Return (X, Y) of the center of cell containing provided text 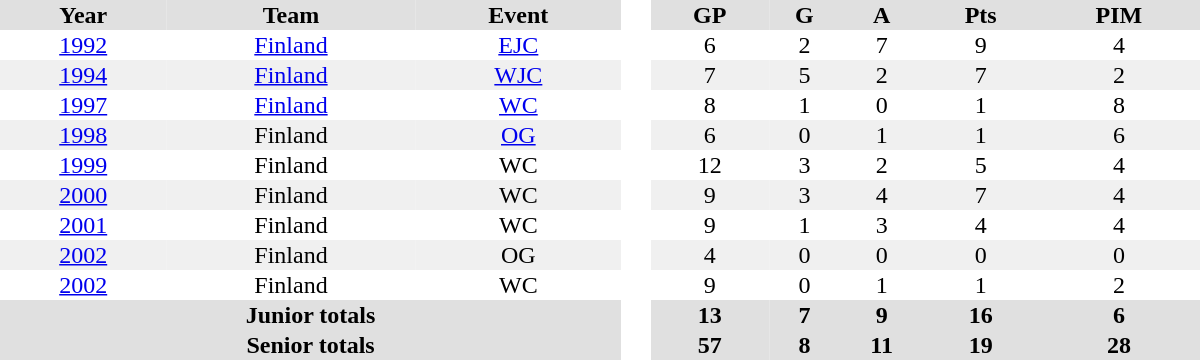
13 (710, 315)
Junior totals (310, 315)
Team (290, 15)
1997 (83, 105)
2000 (83, 195)
19 (981, 345)
G (804, 15)
Year (83, 15)
EJC (519, 45)
16 (981, 315)
1998 (83, 135)
GP (710, 15)
11 (882, 345)
1992 (83, 45)
Senior totals (310, 345)
28 (1119, 345)
PIM (1119, 15)
WJC (519, 75)
1994 (83, 75)
57 (710, 345)
A (882, 15)
Pts (981, 15)
2001 (83, 225)
1999 (83, 165)
Event (519, 15)
12 (710, 165)
